Output the [X, Y] coordinate of the center of the cell containing the given text.  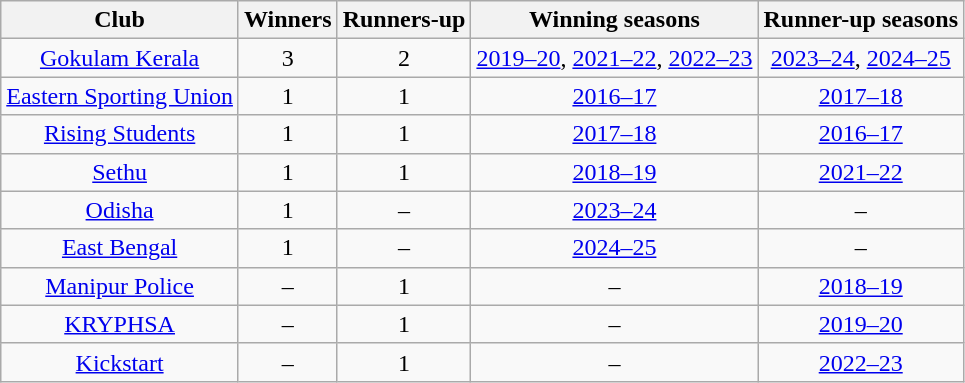
2023–24, 2024–25 [861, 58]
2019–20, 2021–22, 2022–23 [614, 58]
2022–23 [861, 362]
Eastern Sporting Union [120, 96]
Odisha [120, 210]
2021–22 [861, 172]
Runners-up [404, 20]
Kickstart [120, 362]
2023–24 [614, 210]
Sethu [120, 172]
Club [120, 20]
2024–25 [614, 248]
KRYPHSA [120, 324]
3 [288, 58]
Runner-up seasons [861, 20]
2019–20 [861, 324]
Winning seasons [614, 20]
2 [404, 58]
East Bengal [120, 248]
Gokulam Kerala [120, 58]
Winners [288, 20]
Manipur Police [120, 286]
Rising Students [120, 134]
